Find where the given text appears and provide that cell's center as [X, Y] coordinate. 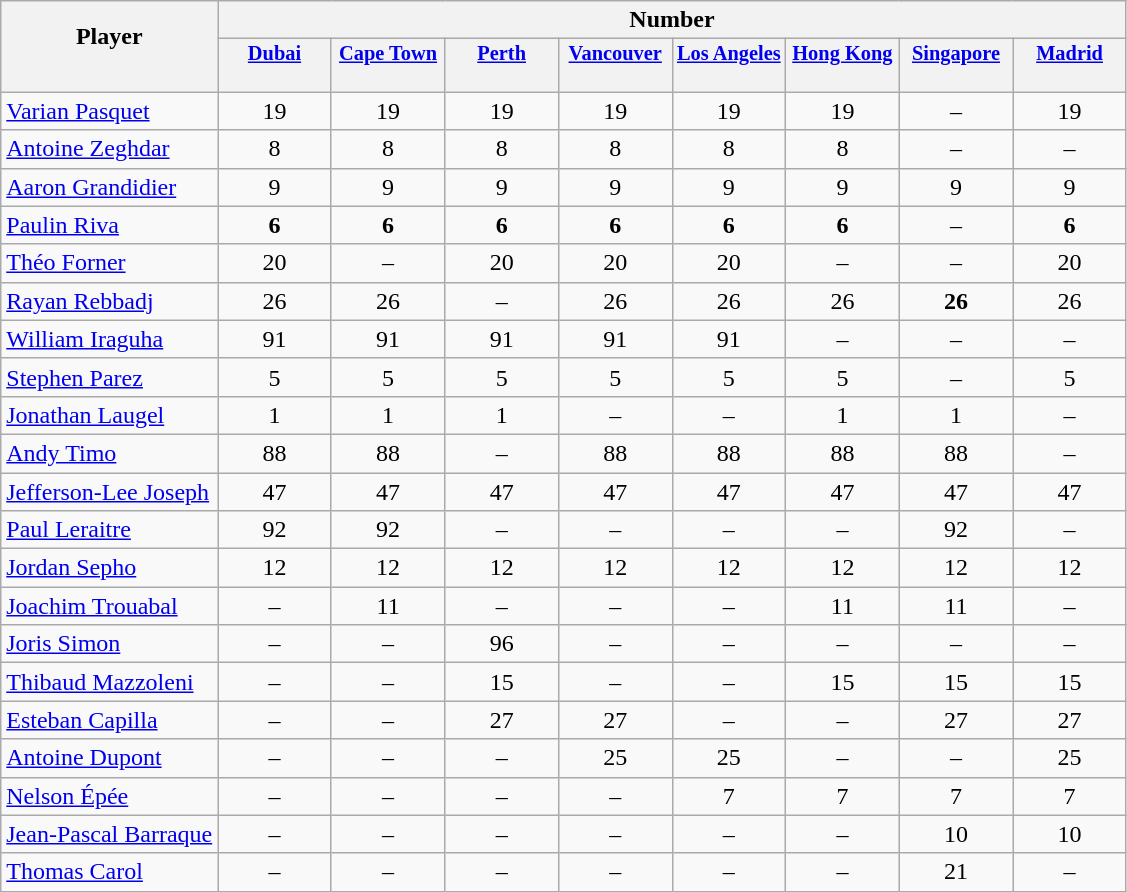
Hong Kong [843, 54]
Jonathan Laugel [110, 415]
Jean-Pascal Barraque [110, 834]
Rayan Rebbadj [110, 301]
Perth [502, 54]
Paulin Riva [110, 225]
Dubai [275, 54]
Jordan Sepho [110, 568]
21 [956, 872]
Varian Pasquet [110, 111]
Vancouver [615, 54]
Thibaud Mazzoleni [110, 682]
96 [502, 644]
William Iraguha [110, 339]
Stephen Parez [110, 377]
Joachim Trouabal [110, 606]
Los Angeles [729, 54]
Théo Forner [110, 263]
Antoine Zeghdar [110, 149]
Aaron Grandidier [110, 187]
Player [110, 36]
Nelson Épée [110, 796]
Thomas Carol [110, 872]
Esteban Capilla [110, 720]
Jefferson-Lee Joseph [110, 491]
Joris Simon [110, 644]
Number [672, 20]
Andy Timo [110, 453]
Antoine Dupont [110, 758]
Paul Leraitre [110, 530]
Madrid [1070, 54]
Cape Town [388, 54]
Singapore [956, 54]
